Search for the cell housing the specified text and yield its [X, Y] center coordinate. 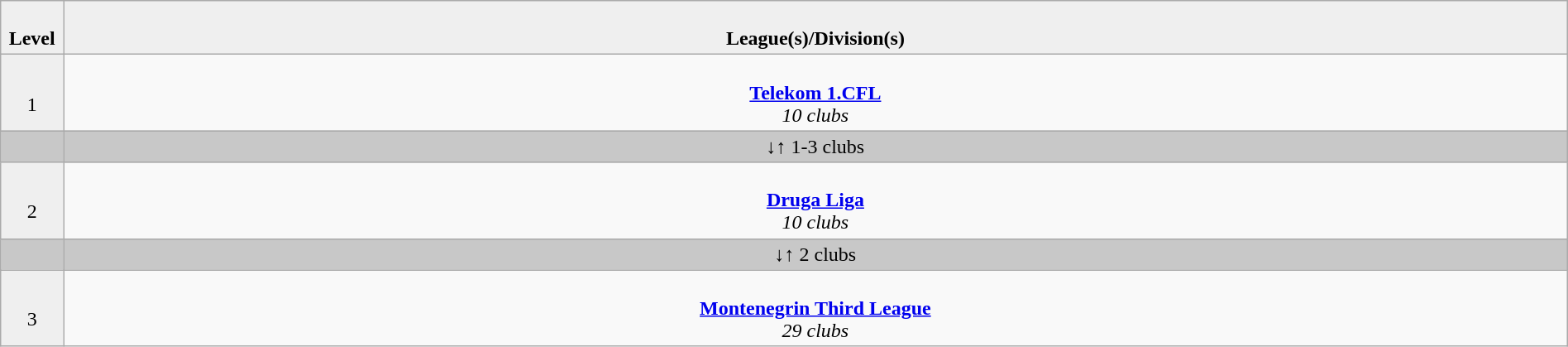
League(s)/Division(s) [815, 28]
Level [32, 28]
3 [32, 308]
↓↑ 2 clubs [815, 254]
2 [32, 200]
1 [32, 93]
↓↑ 1-3 clubs [815, 147]
Montenegrin Third League 29 clubs [815, 308]
Druga Liga 10 clubs [815, 200]
Telekom 1.CFL 10 clubs [815, 93]
